Locate the cell with the specified text and output its [x, y] center coordinate. 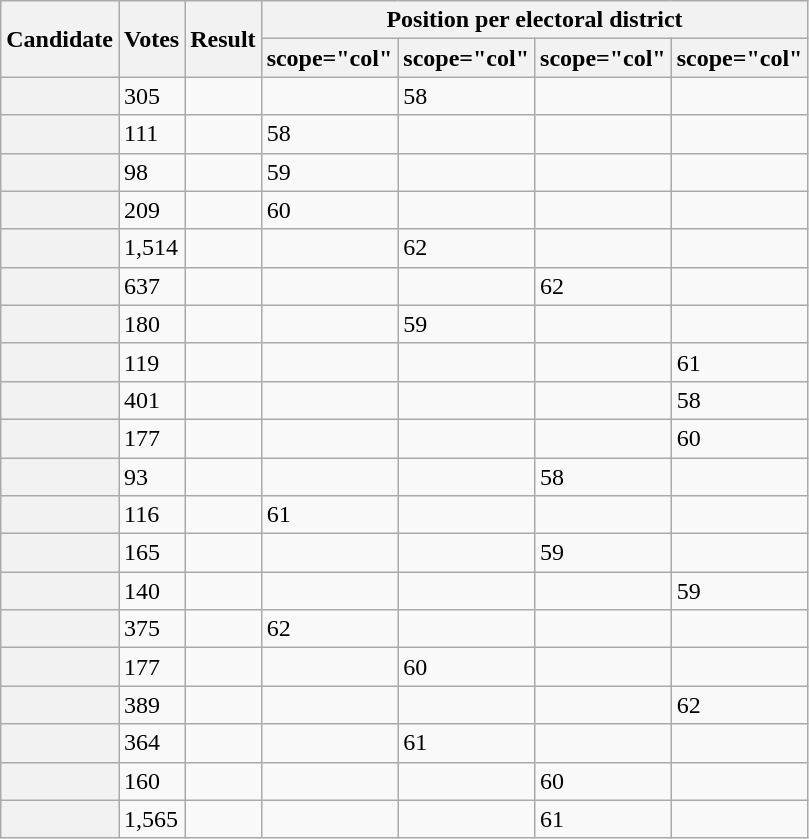
140 [151, 591]
375 [151, 629]
305 [151, 96]
180 [151, 324]
160 [151, 781]
1,565 [151, 819]
209 [151, 210]
93 [151, 477]
637 [151, 286]
401 [151, 400]
116 [151, 515]
Result [223, 39]
119 [151, 362]
1,514 [151, 248]
Position per electoral district [534, 20]
111 [151, 134]
389 [151, 705]
98 [151, 172]
364 [151, 743]
Candidate [60, 39]
Votes [151, 39]
165 [151, 553]
